Capture the cell that displays the provided text and extract its [x, y] central coordinate. 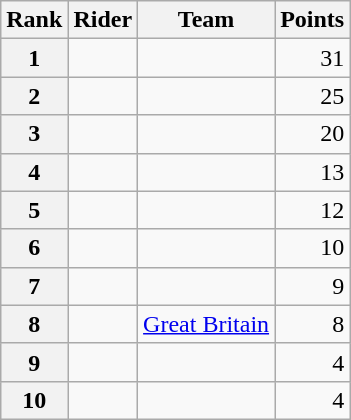
1 [34, 58]
Rider [103, 20]
5 [34, 210]
13 [312, 172]
3 [34, 134]
7 [34, 286]
Points [312, 20]
Great Britain [206, 324]
25 [312, 96]
6 [34, 248]
Team [206, 20]
Rank [34, 20]
20 [312, 134]
2 [34, 96]
31 [312, 58]
12 [312, 210]
